Pinpoint the cell where the given text exists, returning its (X, Y) midpoint coordinate. 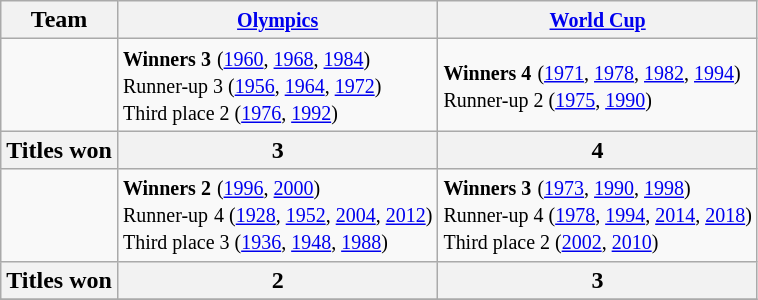
Winners 3 (1973, 1990, 1998) Runner-up 4 (1978, 1994, 2014, 2018) Third place 2 (2002, 2010) (598, 215)
Winners 4 (1971, 1978, 1982, 1994) Runner-up 2 (1975, 1990) (598, 85)
Winners 3 (1960, 1968, 1984) Runner-up 3 (1956, 1964, 1972) Third place 2 (1976, 1992) (277, 85)
World Cup (598, 20)
Team (60, 20)
Winners 2 (1996, 2000) Runner-up 4 (1928, 1952, 2004, 2012) Third place 3 (1936, 1948, 1988) (277, 215)
Olympics (277, 20)
4 (598, 150)
2 (277, 280)
